Output the (X, Y) coordinate of the center of the cell containing the given text.  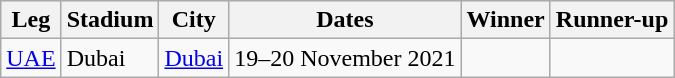
City (194, 20)
Winner (506, 20)
19–20 November 2021 (345, 58)
Runner-up (612, 20)
Dates (345, 20)
UAE (31, 58)
Leg (31, 20)
Stadium (110, 20)
